Identify which cell holds the provided text, then report its (x, y) central coordinate. 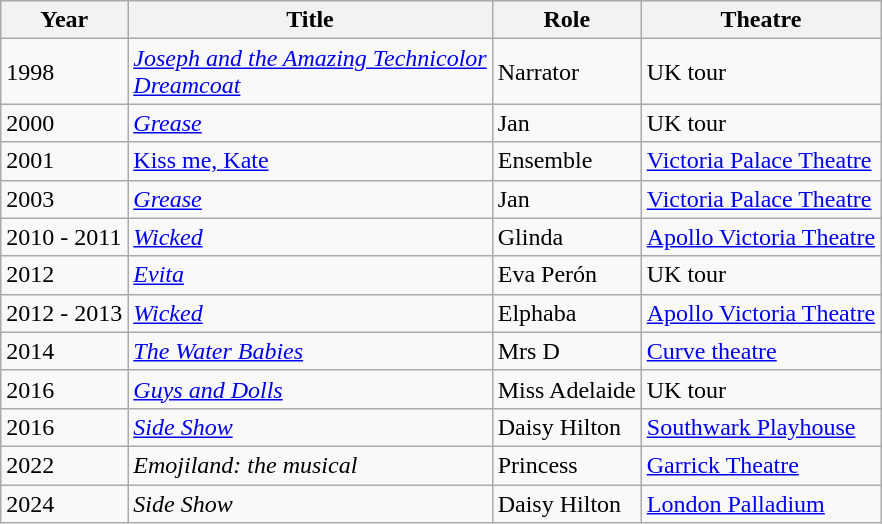
2012 - 2013 (64, 313)
2014 (64, 351)
Narrator (566, 72)
Garrick Theatre (760, 465)
2012 (64, 275)
Mrs D (566, 351)
London Palladium (760, 503)
Curve theatre (760, 351)
Joseph and the Amazing TechnicolorDreamcoat (310, 72)
Emojiland: the musical (310, 465)
Kiss me, Kate (310, 161)
1998 (64, 72)
The Water Babies (310, 351)
2000 (64, 123)
Miss Adelaide (566, 389)
Southwark Playhouse (760, 427)
Evita (310, 275)
Glinda (566, 237)
Elphaba (566, 313)
Theatre (760, 20)
Guys and Dolls (310, 389)
Year (64, 20)
Ensemble (566, 161)
Princess (566, 465)
2001 (64, 161)
Role (566, 20)
2010 - 2011 (64, 237)
Eva Perón (566, 275)
Title (310, 20)
2022 (64, 465)
2024 (64, 503)
2003 (64, 199)
